Output the (X, Y) coordinate of the center of the cell containing the given text.  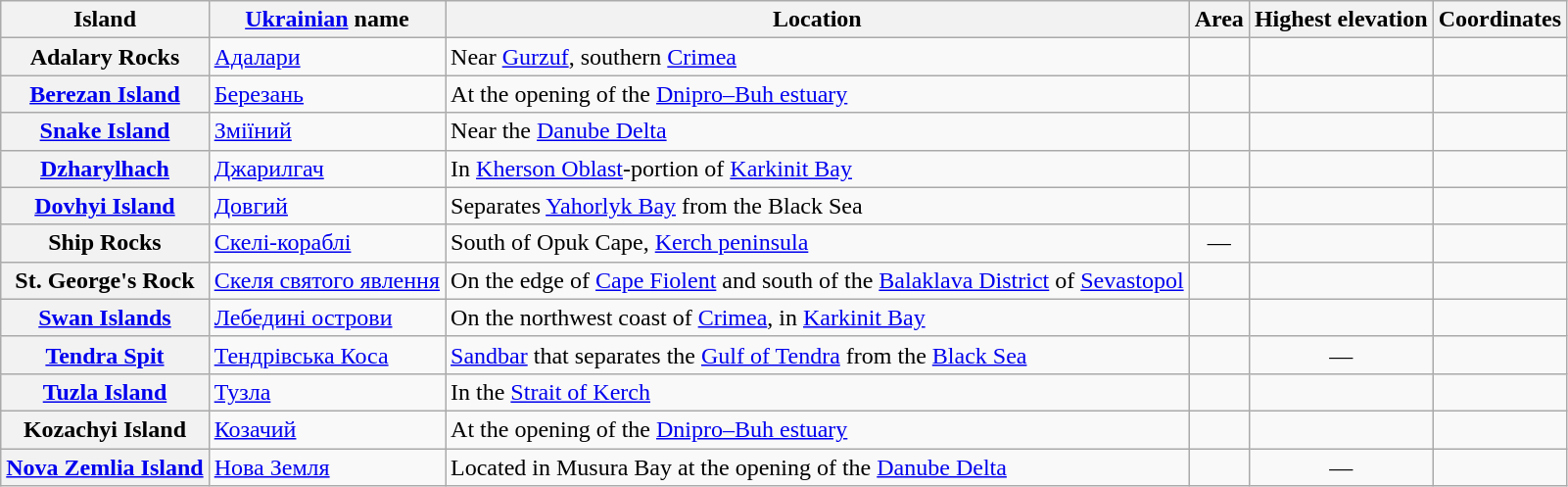
Kozachyi Island (105, 429)
Separates Yahorlyk Bay from the Black Sea (818, 206)
Tuzla Island (105, 392)
Зміїний (327, 131)
Адалари (327, 57)
Тузла (327, 392)
Тендрівська Коса (327, 355)
Location (818, 20)
Coordinates (1499, 20)
On the northwest coast of Crimea, in Karkinit Bay (818, 317)
Dovhyi Island (105, 206)
Located in Musura Bay at the opening of the Danube Delta (818, 467)
In Kherson Oblast-portion of Karkinit Bay (818, 169)
Highest elevation (1341, 20)
Swan Islands (105, 317)
Джарилгач (327, 169)
Лебедині острови (327, 317)
Березань (327, 94)
In the Strait of Kerch (818, 392)
Tendra Spit (105, 355)
Near the Danube Delta (818, 131)
Скелі-кораблі (327, 243)
St. George's Rock (105, 280)
Нова Земля (327, 467)
Snake Island (105, 131)
Dzharylhach (105, 169)
Area (1218, 20)
Ship Rocks (105, 243)
Козачий (327, 429)
Sandbar that separates the Gulf of Tendra from the Black Sea (818, 355)
South of Opuk Cape, Kerch peninsula (818, 243)
Adalary Rocks (105, 57)
Near Gurzuf, southern Crimea (818, 57)
Island (105, 20)
Скеля святого явлення (327, 280)
Berezan Island (105, 94)
Ukrainian name (327, 20)
Довгий (327, 206)
On the edge of Cape Fiolent and south of the Balaklava District of Sevastopol (818, 280)
Nova Zemlia Island (105, 467)
